Identify which cell holds the provided text, then report its (X, Y) central coordinate. 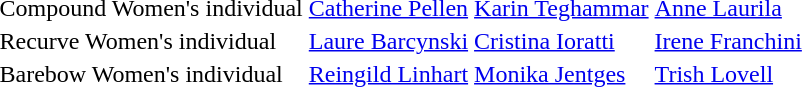
Laure Barcynski (388, 41)
Cristina Ioratti (562, 41)
